Scan for the cell matching the given text and deliver its (X, Y) coordinate at center. 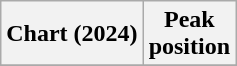
Peakposition (189, 34)
Chart (2024) (72, 34)
